Pinpoint the cell where the given text exists, returning its [x, y] midpoint coordinate. 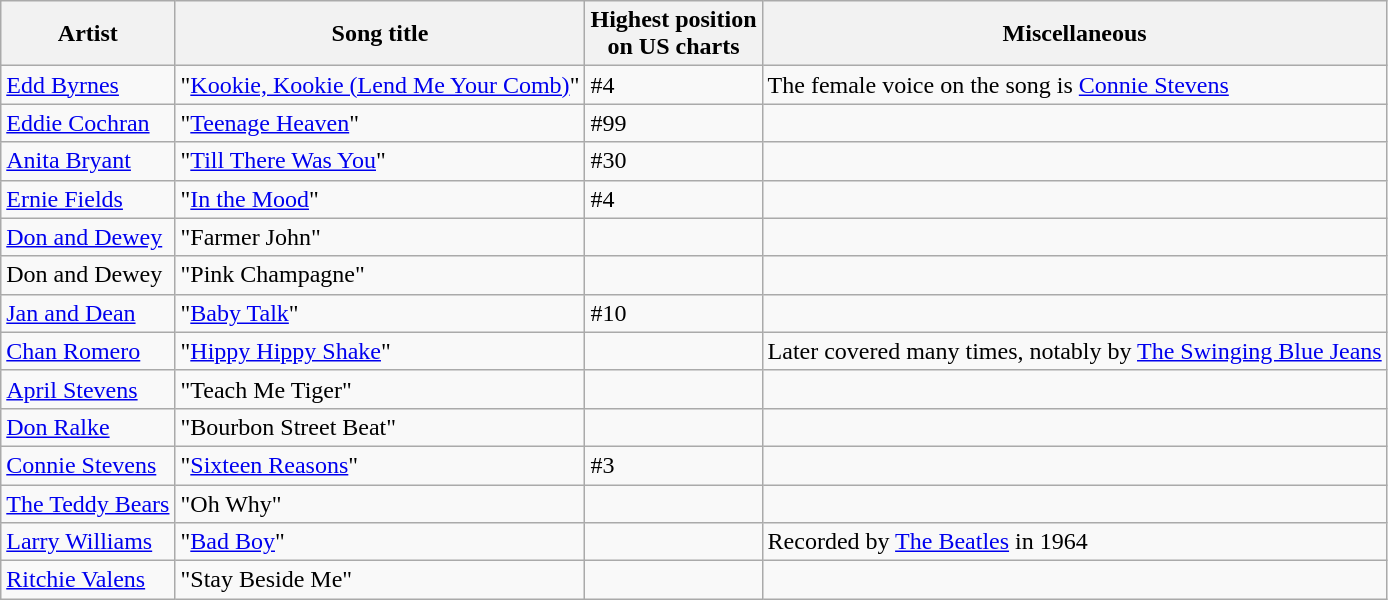
"In the Mood" [380, 199]
"Stay Beside Me" [380, 580]
"Sixteen Reasons" [380, 465]
"Bad Boy" [380, 542]
Chan Romero [88, 351]
"Teach Me Tiger" [380, 389]
Song title [380, 34]
#30 [674, 161]
"Oh Why" [380, 503]
Miscellaneous [1074, 34]
#3 [674, 465]
Recorded by The Beatles in 1964 [1074, 542]
Jan and Dean [88, 313]
Ritchie Valens [88, 580]
#99 [674, 123]
"Farmer John" [380, 237]
"Pink Champagne" [380, 275]
Eddie Cochran [88, 123]
Ernie Fields [88, 199]
Don Ralke [88, 427]
Edd Byrnes [88, 85]
#10 [674, 313]
Larry Williams [88, 542]
"Baby Talk" [380, 313]
April Stevens [88, 389]
Connie Stevens [88, 465]
"Teenage Heaven" [380, 123]
"Kookie, Kookie (Lend Me Your Comb)" [380, 85]
"Bourbon Street Beat" [380, 427]
Highest position on US charts [674, 34]
The Teddy Bears [88, 503]
"Till There Was You" [380, 161]
"Hippy Hippy Shake" [380, 351]
Artist [88, 34]
Anita Bryant [88, 161]
The female voice on the song is Connie Stevens [1074, 85]
Later covered many times, notably by The Swinging Blue Jeans [1074, 351]
